Extract the [X, Y] coordinate from the center of the cell holding the provided text.  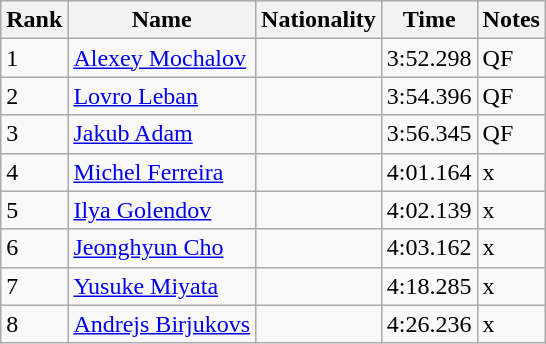
Andrejs Birjukovs [162, 324]
6 [34, 248]
4:01.164 [429, 172]
3:52.298 [429, 58]
4:03.162 [429, 248]
Notes [511, 20]
7 [34, 286]
Name [162, 20]
Rank [34, 20]
3:54.396 [429, 96]
Michel Ferreira [162, 172]
Jeonghyun Cho [162, 248]
3 [34, 134]
Jakub Adam [162, 134]
2 [34, 96]
4 [34, 172]
Ilya Golendov [162, 210]
Yusuke Miyata [162, 286]
5 [34, 210]
4:02.139 [429, 210]
4:18.285 [429, 286]
Time [429, 20]
3:56.345 [429, 134]
Nationality [319, 20]
4:26.236 [429, 324]
8 [34, 324]
Lovro Leban [162, 96]
Alexey Mochalov [162, 58]
1 [34, 58]
